Locate the cell with the specified text and output its [x, y] center coordinate. 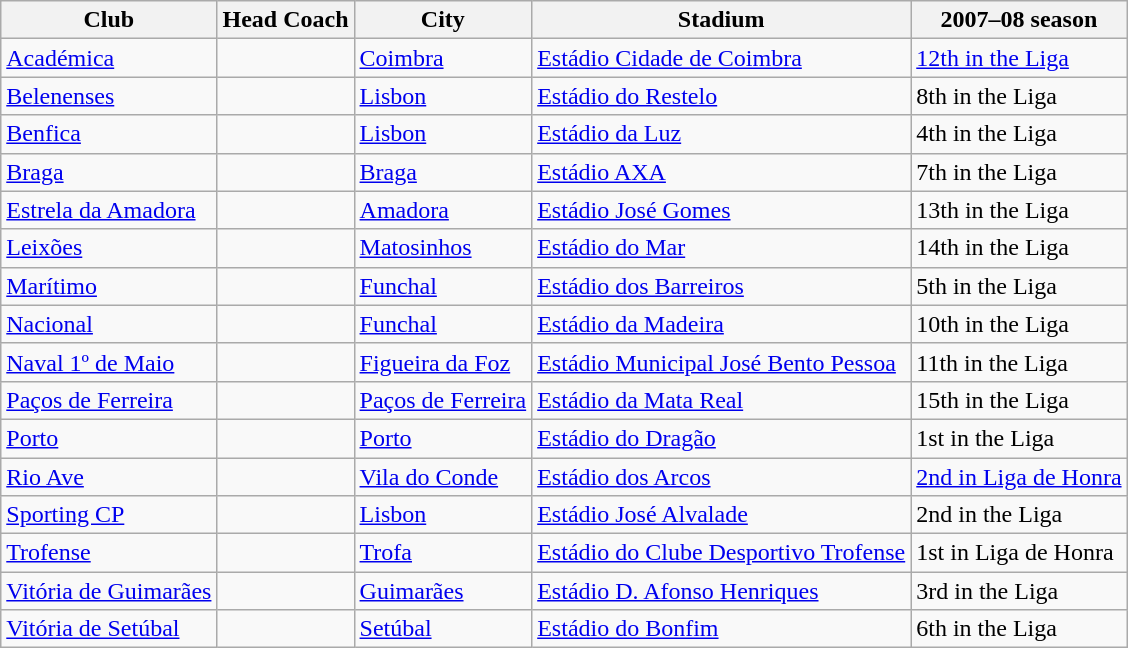
Estádio AXA [722, 172]
Stadium [722, 20]
Naval 1º de Maio [109, 362]
Estádio José Gomes [722, 210]
Leixões [109, 248]
2nd in Liga de Honra [1019, 477]
Matosinhos [443, 248]
11th in the Liga [1019, 362]
Coimbra [443, 58]
Head Coach [286, 20]
Setúbal [443, 629]
Estádio D. Afonso Henriques [722, 591]
Belenenses [109, 96]
10th in the Liga [1019, 324]
8th in the Liga [1019, 96]
Estádio Cidade de Coimbra [722, 58]
1st in Liga de Honra [1019, 553]
Club [109, 20]
Estádio do Dragão [722, 438]
12th in the Liga [1019, 58]
Guimarães [443, 591]
Figueira da Foz [443, 362]
4th in the Liga [1019, 134]
2007–08 season [1019, 20]
Estádio dos Arcos [722, 477]
Estádio do Restelo [722, 96]
Benfica [109, 134]
Vila do Conde [443, 477]
Vitória de Setúbal [109, 629]
Estádio José Alvalade [722, 515]
Trofense [109, 553]
Estádio da Mata Real [722, 400]
Nacional [109, 324]
Sporting CP [109, 515]
Estádio dos Barreiros [722, 286]
15th in the Liga [1019, 400]
Marítimo [109, 286]
Vitória de Guimarães [109, 591]
Académica [109, 58]
Estádio do Clube Desportivo Trofense [722, 553]
13th in the Liga [1019, 210]
1st in the Liga [1019, 438]
Trofa [443, 553]
Estádio da Luz [722, 134]
Rio Ave [109, 477]
6th in the Liga [1019, 629]
Amadora [443, 210]
Estádio do Mar [722, 248]
3rd in the Liga [1019, 591]
14th in the Liga [1019, 248]
2nd in the Liga [1019, 515]
Estrela da Amadora [109, 210]
5th in the Liga [1019, 286]
7th in the Liga [1019, 172]
Estádio da Madeira [722, 324]
Estádio Municipal José Bento Pessoa [722, 362]
Estádio do Bonfim [722, 629]
City [443, 20]
